Find where the given text appears and provide that cell's center as (X, Y) coordinate. 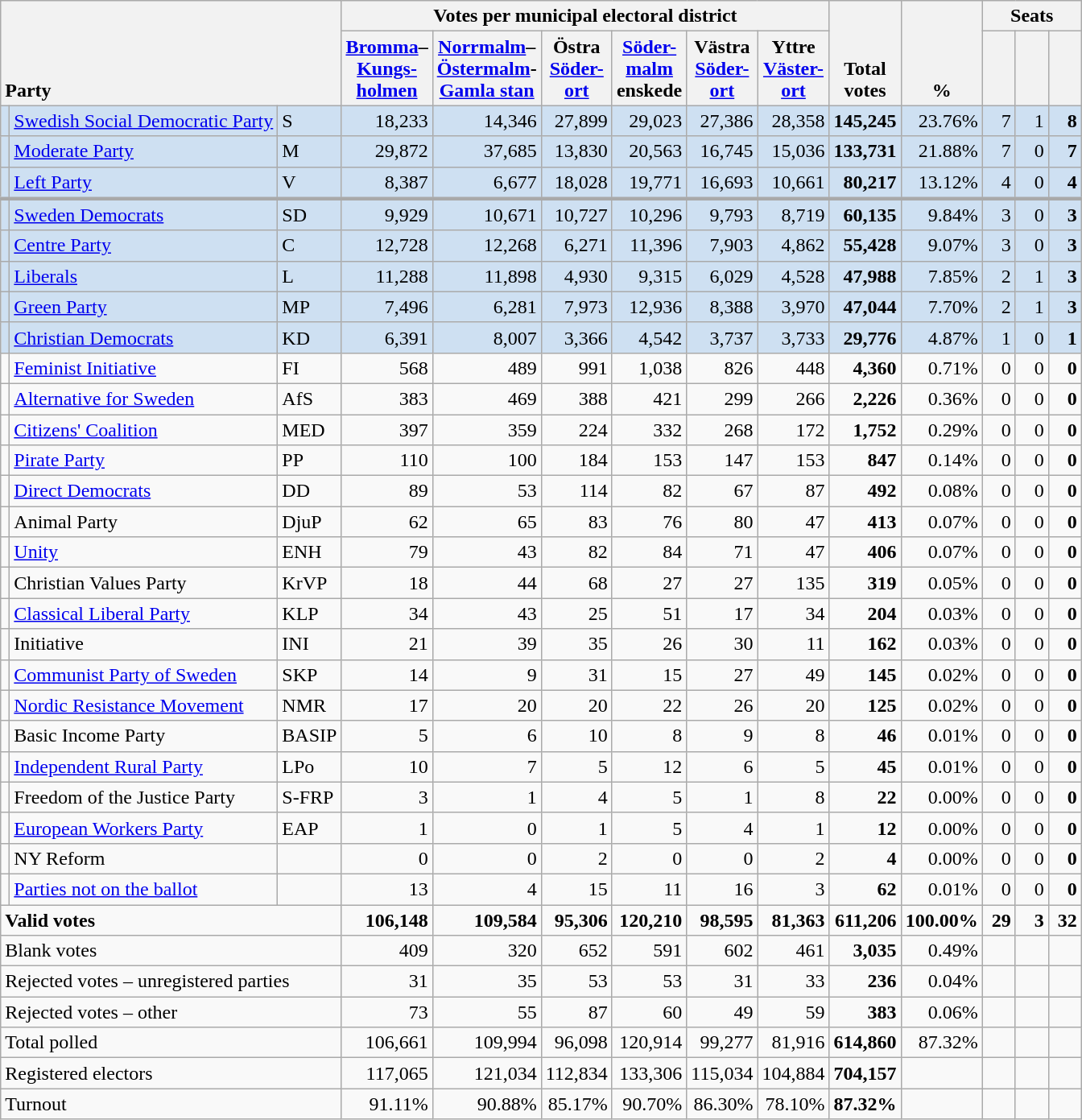
% (942, 53)
0.05% (942, 583)
NY Reform (143, 858)
60,135 (865, 215)
12,936 (649, 307)
29,023 (649, 121)
9,793 (722, 215)
91.11% (386, 1104)
MP (309, 307)
19,771 (649, 183)
16,745 (722, 151)
0.36% (942, 399)
11,898 (486, 276)
3,733 (794, 337)
Blank votes (171, 951)
25 (576, 614)
13.12% (942, 183)
4,360 (865, 368)
45 (865, 767)
10,727 (576, 215)
Yttre Väster- ort (794, 68)
M (309, 151)
18,028 (576, 183)
Rejected votes – unregistered parties (171, 982)
0.06% (942, 1012)
Citizens' Coalition (143, 429)
359 (486, 429)
Alternative for Sweden (143, 399)
Direct Democrats (143, 491)
96,098 (576, 1043)
30 (722, 644)
9,315 (649, 276)
0.14% (942, 461)
133,731 (865, 151)
29,776 (865, 337)
76 (649, 522)
13,830 (576, 151)
27,386 (722, 121)
268 (722, 429)
Party (171, 53)
Centre Party (143, 246)
224 (576, 429)
133,306 (649, 1073)
55 (486, 1012)
421 (649, 399)
81,363 (794, 920)
KrVP (309, 583)
3,737 (722, 337)
Pirate Party (143, 461)
Östra Söder- ort (576, 68)
INI (309, 644)
12,268 (486, 246)
409 (386, 951)
PP (309, 461)
0.08% (942, 491)
104,884 (794, 1073)
20,563 (649, 151)
568 (386, 368)
23.76% (942, 121)
Valid votes (171, 920)
0.29% (942, 429)
Registered electors (171, 1073)
33 (794, 982)
90.88% (486, 1104)
6,029 (722, 276)
V (309, 183)
Turnout (171, 1104)
Parties not on the ballot (143, 889)
112,834 (576, 1073)
0.49% (942, 951)
145 (865, 675)
100 (486, 461)
KD (309, 337)
591 (649, 951)
Unity (143, 552)
65 (486, 522)
2,226 (865, 399)
21 (386, 644)
4,542 (649, 337)
Green Party (143, 307)
109,994 (486, 1043)
Liberals (143, 276)
4,862 (794, 246)
1,752 (865, 429)
11,288 (386, 276)
Sweden Democrats (143, 215)
0.04% (942, 982)
319 (865, 583)
7,496 (386, 307)
Rejected votes – other (171, 1012)
8,388 (722, 307)
98,595 (722, 920)
37,685 (486, 151)
Total votes (865, 53)
Communist Party of Sweden (143, 675)
BASIP (309, 736)
320 (486, 951)
80,217 (865, 183)
60 (649, 1012)
448 (794, 368)
614,860 (865, 1043)
16,693 (722, 183)
L (309, 276)
Seats (1032, 16)
99,277 (722, 1043)
100.00% (942, 920)
12,728 (386, 246)
Left Party (143, 183)
79 (386, 552)
27,899 (576, 121)
106,148 (386, 920)
3,035 (865, 951)
DjuP (309, 522)
492 (865, 491)
28,358 (794, 121)
114 (576, 491)
29,872 (386, 151)
Christian Democrats (143, 337)
51 (649, 614)
39 (486, 644)
AfS (309, 399)
ENH (309, 552)
EAP (309, 828)
117,065 (386, 1073)
7.70% (942, 307)
Total polled (171, 1043)
397 (386, 429)
145,245 (865, 121)
204 (865, 614)
125 (865, 705)
90.70% (649, 1104)
332 (649, 429)
13 (386, 889)
Moderate Party (143, 151)
S (309, 121)
83 (576, 522)
18,233 (386, 121)
Freedom of the Justice Party (143, 797)
10,661 (794, 183)
Norrmalm–Östermalm- Gamla stan (486, 68)
Feminist Initiative (143, 368)
4.87% (942, 337)
29 (998, 920)
4,528 (794, 276)
6,677 (486, 183)
47,988 (865, 276)
Christian Values Party (143, 583)
109,584 (486, 920)
78.10% (794, 1104)
299 (722, 399)
SD (309, 215)
21.88% (942, 151)
3,366 (576, 337)
8,387 (386, 183)
67 (722, 491)
120,914 (649, 1043)
Swedish Social Democratic Party (143, 121)
81,916 (794, 1043)
SKP (309, 675)
406 (865, 552)
461 (794, 951)
135 (794, 583)
80 (722, 522)
Söder- malm enskede (649, 68)
Animal Party (143, 522)
106,661 (386, 1043)
47,044 (865, 307)
489 (486, 368)
Bromma–Kungs- holmen (386, 68)
55,428 (865, 246)
11,396 (649, 246)
388 (576, 399)
8,719 (794, 215)
71 (722, 552)
469 (486, 399)
10,296 (649, 215)
1,038 (649, 368)
C (309, 246)
826 (722, 368)
602 (722, 951)
6,281 (486, 307)
32 (1064, 920)
14,346 (486, 121)
6,391 (386, 337)
68 (576, 583)
704,157 (865, 1073)
4,930 (576, 276)
9,929 (386, 215)
236 (865, 982)
18 (386, 583)
9.84% (942, 215)
147 (722, 461)
652 (576, 951)
6,271 (576, 246)
10,671 (486, 215)
121,034 (486, 1073)
73 (386, 1012)
NMR (309, 705)
8,007 (486, 337)
115,034 (722, 1073)
KLP (309, 614)
7,973 (576, 307)
184 (576, 461)
95,306 (576, 920)
Initiative (143, 644)
Independent Rural Party (143, 767)
162 (865, 644)
3,970 (794, 307)
Votes per municipal electoral district (585, 16)
LPo (309, 767)
Classical Liberal Party (143, 614)
0.71% (942, 368)
9.07% (942, 246)
46 (865, 736)
991 (576, 368)
7.85% (942, 276)
86.30% (722, 1104)
266 (794, 399)
15,036 (794, 151)
110 (386, 461)
847 (865, 461)
413 (865, 522)
85.17% (576, 1104)
120,210 (649, 920)
611,206 (865, 920)
Nordic Resistance Movement (143, 705)
84 (649, 552)
7,903 (722, 246)
European Workers Party (143, 828)
DD (309, 491)
16 (722, 889)
MED (309, 429)
S-FRP (309, 797)
FI (309, 368)
Västra Söder- ort (722, 68)
44 (486, 583)
14 (386, 675)
Basic Income Party (143, 736)
59 (794, 1012)
89 (386, 491)
172 (794, 429)
